Detect which cell encompasses the target text, then output its (x, y) center coordinate. 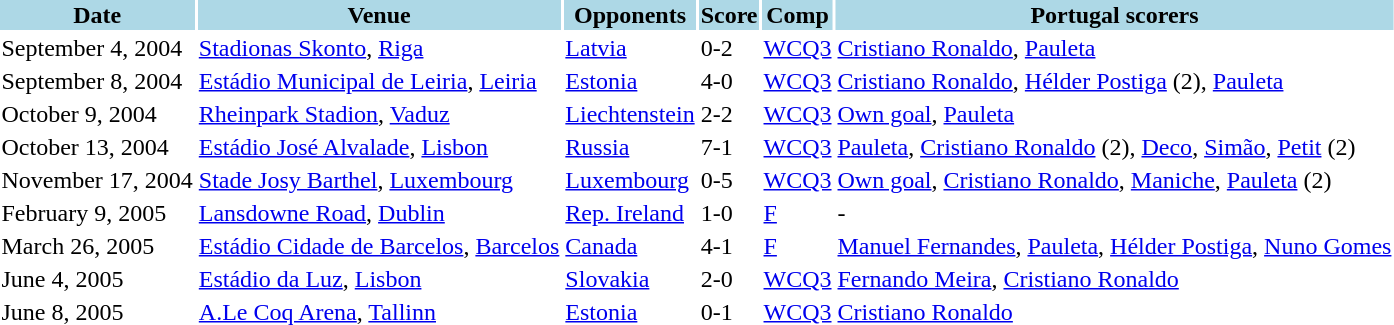
Cristiano Ronaldo, Hélder Postiga (2), Pauleta (1114, 81)
Rep. Ireland (630, 213)
October 9, 2004 (97, 114)
Estádio Municipal de Leiria, Leiria (379, 81)
Pauleta, Cristiano Ronaldo (2), Deco, Simão, Petit (2) (1114, 147)
Estonia (630, 81)
0-5 (729, 180)
Liechtenstein (630, 114)
June 4, 2005 (97, 279)
Venue (379, 15)
Luxembourg (630, 180)
Estádio da Luz, Lisbon (379, 279)
2-0 (729, 279)
September 4, 2004 (97, 48)
Rheinpark Stadion, Vaduz (379, 114)
2-2 (729, 114)
Stadionas Skonto, Riga (379, 48)
September 8, 2004 (97, 81)
Lansdowne Road, Dublin (379, 213)
Opponents (630, 15)
March 26, 2005 (97, 246)
Latvia (630, 48)
Own goal, Cristiano Ronaldo, Maniche, Pauleta (2) (1114, 180)
Own goal, Pauleta (1114, 114)
Manuel Fernandes, Pauleta, Hélder Postiga, Nuno Gomes (1114, 246)
Fernando Meira, Cristiano Ronaldo (1114, 279)
Slovakia (630, 279)
4-0 (729, 81)
November 17, 2004 (97, 180)
Estádio José Alvalade, Lisbon (379, 147)
October 13, 2004 (97, 147)
February 9, 2005 (97, 213)
Comp (798, 15)
1-0 (729, 213)
- (1114, 213)
7-1 (729, 147)
Cristiano Ronaldo, Pauleta (1114, 48)
Canada (630, 246)
4-1 (729, 246)
Date (97, 15)
Score (729, 15)
0-2 (729, 48)
Russia (630, 147)
Estádio Cidade de Barcelos, Barcelos (379, 246)
Portugal scorers (1114, 15)
Stade Josy Barthel, Luxembourg (379, 180)
